Scan for the cell matching the given text and deliver its (x, y) coordinate at center. 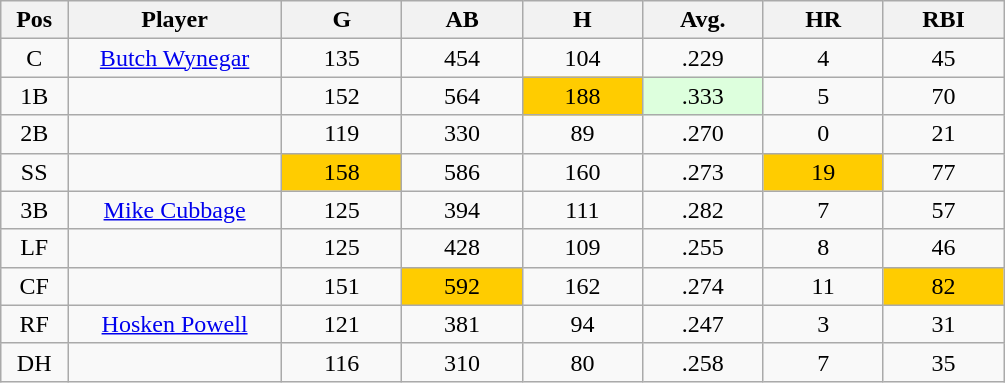
.258 (703, 362)
151 (342, 286)
.270 (703, 134)
3B (34, 210)
381 (462, 324)
46 (943, 248)
DH (34, 362)
11 (823, 286)
Butch Wynegar (175, 58)
Hosken Powell (175, 324)
G (342, 20)
70 (943, 96)
135 (342, 58)
162 (582, 286)
0 (823, 134)
89 (582, 134)
21 (943, 134)
2B (34, 134)
454 (462, 58)
80 (582, 362)
82 (943, 286)
104 (582, 58)
116 (342, 362)
Avg. (703, 20)
564 (462, 96)
394 (462, 210)
.247 (703, 324)
HR (823, 20)
.273 (703, 172)
.229 (703, 58)
Mike Cubbage (175, 210)
.255 (703, 248)
310 (462, 362)
119 (342, 134)
LF (34, 248)
77 (943, 172)
94 (582, 324)
RBI (943, 20)
35 (943, 362)
160 (582, 172)
152 (342, 96)
158 (342, 172)
586 (462, 172)
1B (34, 96)
45 (943, 58)
428 (462, 248)
57 (943, 210)
.282 (703, 210)
188 (582, 96)
19 (823, 172)
109 (582, 248)
3 (823, 324)
5 (823, 96)
RF (34, 324)
4 (823, 58)
.274 (703, 286)
AB (462, 20)
8 (823, 248)
111 (582, 210)
121 (342, 324)
CF (34, 286)
Pos (34, 20)
31 (943, 324)
Player (175, 20)
592 (462, 286)
SS (34, 172)
C (34, 58)
.333 (703, 96)
330 (462, 134)
H (582, 20)
